Output the (X, Y) coordinate of the center of the cell containing the given text.  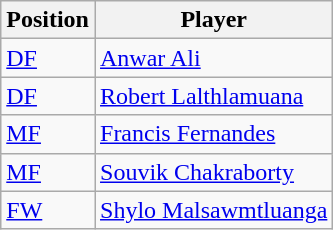
FW (48, 210)
Anwar Ali (213, 58)
Position (48, 20)
Player (213, 20)
Francis Fernandes (213, 134)
Souvik Chakraborty (213, 172)
Robert Lalthlamuana (213, 96)
Shylo Malsawmtluanga (213, 210)
